Provide the (x, y) coordinate of the cell's center where the given text is located.  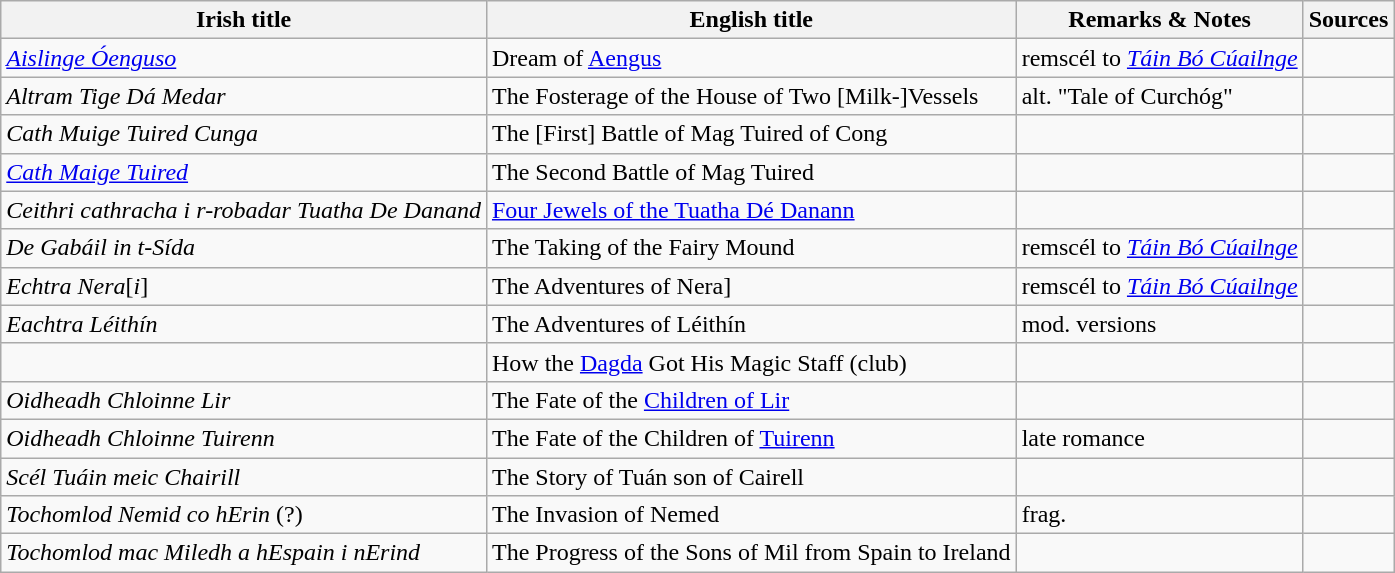
Cath Muige Tuired Cunga (244, 134)
The Invasion of Nemed (751, 515)
Tochomlod Nemid co hErin (?) (244, 515)
Ceithri cathracha i r-robadar Tuatha De Danand (244, 210)
alt. "Tale of Curchóg" (1160, 96)
The Second Battle of Mag Tuired (751, 172)
Tochomlod mac Miledh a hEspain i nErind (244, 553)
Cath Maige Tuired (244, 172)
The Taking of the Fairy Mound (751, 248)
mod. versions (1160, 324)
English title (751, 20)
The Fate of the Children of Lir (751, 400)
The Fosterage of the House of Two [Milk-]Vessels (751, 96)
The Story of Tuán son of Cairell (751, 477)
Oidheadh Chloinne Tuirenn (244, 438)
Scél Tuáin meic Chairill (244, 477)
Irish title (244, 20)
The Adventures of Nera] (751, 286)
Altram Tige Dá Medar (244, 96)
Four Jewels of the Tuatha Dé Danann (751, 210)
The Adventures of Léithín (751, 324)
frag. (1160, 515)
Dream of Aengus (751, 58)
De Gabáil in t-Sída (244, 248)
Oidheadh Chloinne Lir (244, 400)
Eachtra Léithín (244, 324)
The Progress of the Sons of Mil from Spain to Ireland (751, 553)
How the Dagda Got His Magic Staff (club) (751, 362)
The [First] Battle of Mag Tuired of Cong (751, 134)
Aislinge Óenguso (244, 58)
The Fate of the Children of Tuirenn (751, 438)
Echtra Nera[i] (244, 286)
Remarks & Notes (1160, 20)
Sources (1348, 20)
late romance (1160, 438)
